Search for the cell housing the specified text and yield its (X, Y) center coordinate. 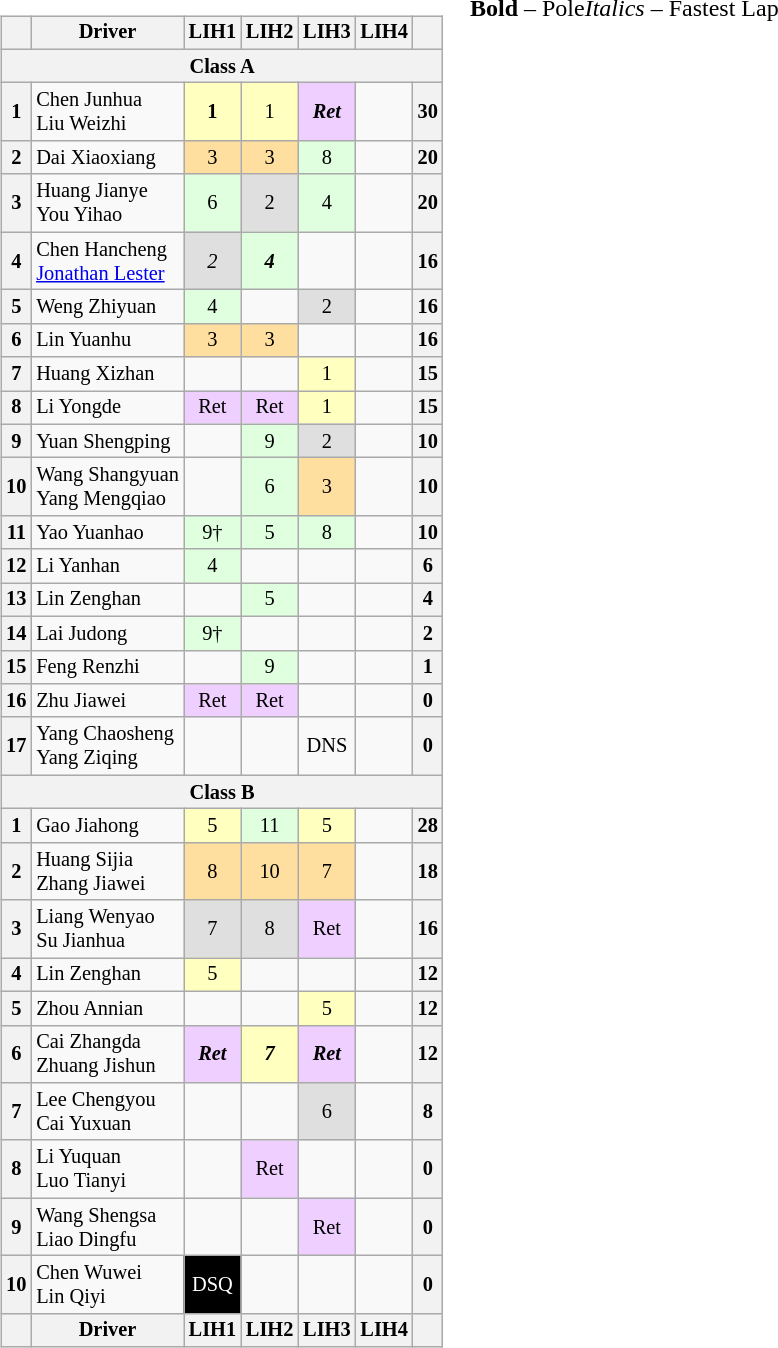
18 (428, 871)
Huang Jianye You Yihao (107, 203)
13 (16, 600)
Wang Shengsa Liao Dingfu (107, 1227)
Wang Shangyuan Yang Mengqiao (107, 487)
28 (428, 826)
Yang Chaosheng Yang Ziqing (107, 746)
17 (16, 746)
Liang Wenyao Su Jianhua (107, 929)
Cai Zhangda Zhuang Jishun (107, 1054)
Li Yanhan (107, 566)
Chen Junhua Liu Weizhi (107, 112)
Gao Jiahong (107, 826)
Li Yongde (107, 408)
Zhu Jiawei (107, 701)
Huang Xizhan (107, 374)
Yuan Shengping (107, 441)
Yao Yuanhao (107, 533)
Chen Hancheng Jonathan Lester (107, 261)
Li Yuquan Luo Tianyi (107, 1169)
Lee Chengyou Cai Yuxuan (107, 1112)
Class B (222, 792)
Zhou Annian (107, 1008)
Class A (222, 66)
DSQ (212, 1285)
14 (16, 633)
Huang Sijia Zhang Jiawei (107, 871)
30 (428, 112)
Lai Judong (107, 633)
DNS (326, 746)
Chen Wuwei Lin Qiyi (107, 1285)
Weng Zhiyuan (107, 307)
Dai Xiaoxiang (107, 158)
Feng Renzhi (107, 667)
Lin Yuanhu (107, 340)
